Detect which cell encompasses the target text, then output its (x, y) center coordinate. 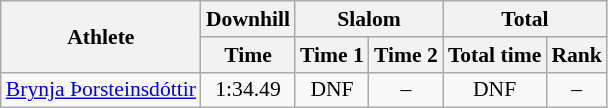
Total time (494, 55)
Rank (576, 55)
Athlete (101, 36)
Slalom (369, 19)
Brynja Þorsteinsdóttir (101, 90)
Time (248, 55)
Time 2 (406, 55)
Time 1 (332, 55)
Total (525, 19)
Downhill (248, 19)
1:34.49 (248, 90)
